Provide the (X, Y) coordinate of the cell's center where the given text is located.  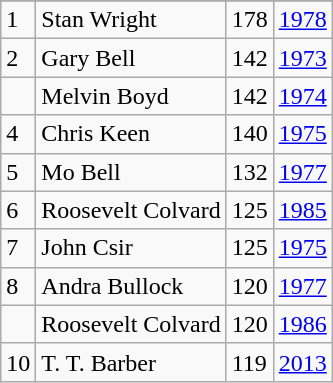
1974 (302, 96)
178 (250, 20)
Andra Bullock (131, 286)
1986 (302, 324)
T. T. Barber (131, 362)
119 (250, 362)
Gary Bell (131, 58)
7 (18, 248)
8 (18, 286)
6 (18, 210)
132 (250, 172)
Mo Bell (131, 172)
1985 (302, 210)
140 (250, 134)
10 (18, 362)
John Csir (131, 248)
Stan Wright (131, 20)
1978 (302, 20)
2013 (302, 362)
Chris Keen (131, 134)
2 (18, 58)
1973 (302, 58)
1 (18, 20)
Melvin Boyd (131, 96)
4 (18, 134)
5 (18, 172)
